Search for the cell housing the specified text and yield its (X, Y) center coordinate. 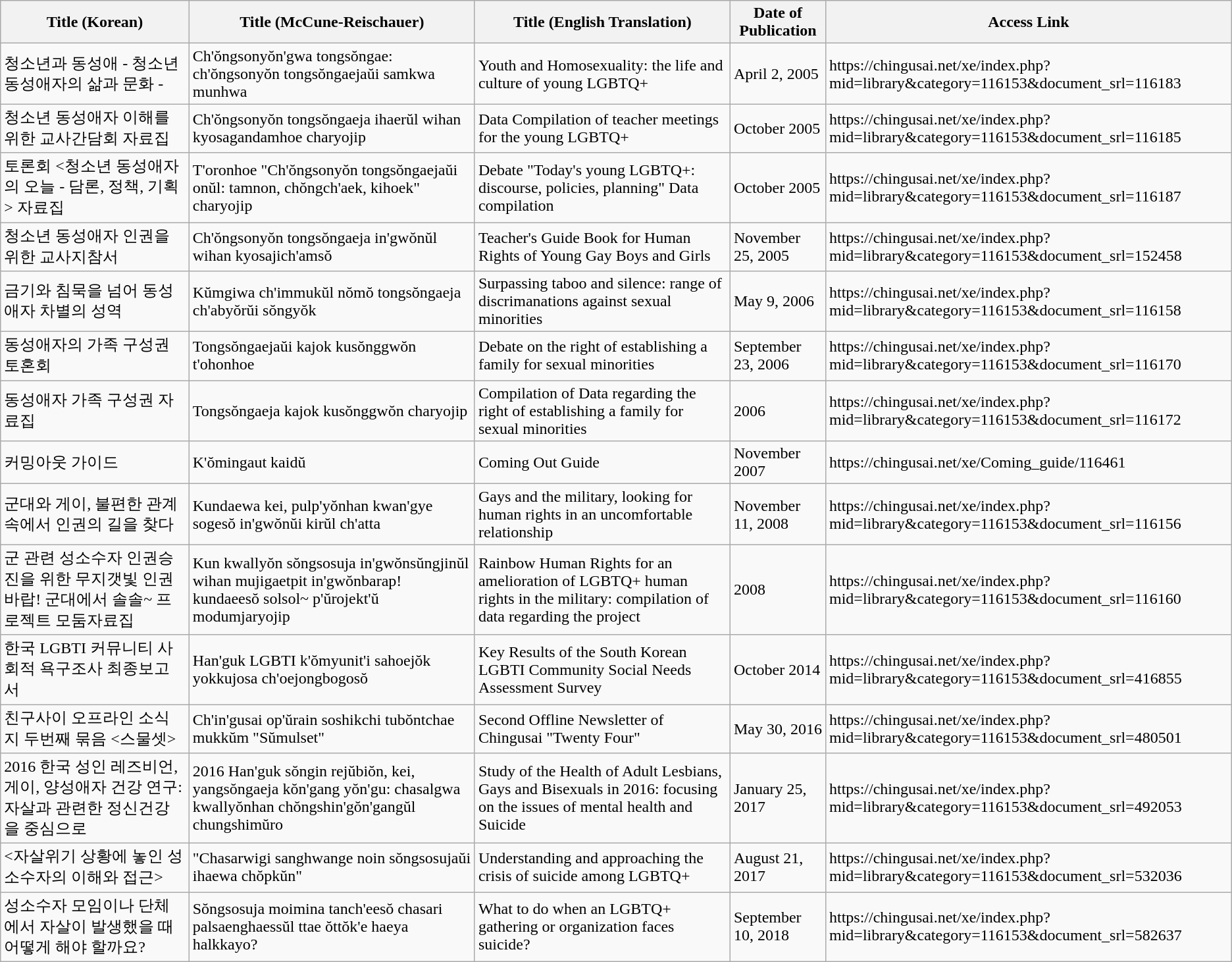
<자살위기 상황에 놓인 성소수자의 이해와 접근> (95, 868)
https://chingusai.net/xe/index.php?mid=library&category=116153&document_srl=492053 (1028, 798)
Key Results of the South Korean LGBTI Community Social Needs Assessment Survey (602, 670)
Teacher's Guide Book for Human Rights of Young Gay Boys and Girls (602, 247)
Date of Publication (778, 22)
청소년과 동성애 - 청소년 동성애자의 삶과 문화 - (95, 74)
https://chingusai.net/xe/index.php?mid=library&category=116153&document_srl=116156 (1028, 514)
April 2, 2005 (778, 74)
https://chingusai.net/xe/index.php?mid=library&category=116153&document_srl=416855 (1028, 670)
Ch'ŏngsonyŏn tongsŏngaeja ihaerŭl wihan kyosagandamhoe charyojip (332, 128)
성소수자 모임이나 단체에서 자살이 발생했을 때 어떻게 해야 할까요? (95, 927)
https://chingusai.net/xe/index.php?mid=library&category=116153&document_srl=532036 (1028, 868)
Access Link (1028, 22)
https://chingusai.net/xe/index.php?mid=library&category=116153&document_srl=152458 (1028, 247)
Tongsŏngaejaŭi kajok kusŏnggwŏn t'ohonhoe (332, 356)
Title (English Translation) (602, 22)
Debate "Today's young LGBTQ+: discourse, policies, planning" Data compilation (602, 188)
군 관련 성소수자 인권승진을 위한 무지갯빛 인권바랍! 군대에서 솔솔~ 프로젝트 모둠자료집 (95, 590)
https://chingusai.net/xe/index.php?mid=library&category=116153&document_srl=116185 (1028, 128)
커밍아웃 가이드 (95, 462)
https://chingusai.net/xe/index.php?mid=library&category=116153&document_srl=116158 (1028, 302)
Title (Korean) (95, 22)
August 21, 2017 (778, 868)
Understanding and approaching the crisis of suicide among LGBTQ+ (602, 868)
금기와 침묵을 넘어 동성애자 차별의 성역 (95, 302)
Sŏngsosuja moimina tanch'eesŏ chasari palsaenghaessŭl ttae ŏttŏk'e haeya halkkayo? (332, 927)
Kundaewa kei, pulp'yŏnhan kwan'gye sogesŏ in'gwŏnŭi kirŭl ch'atta (332, 514)
January 25, 2017 (778, 798)
Kun kwallyŏn sŏngsosuja in'gwŏnsŭngjinŭl wihan mujigaetpit in'gwŏnbarap! kundaeesŏ solsol~ p'ŭrojekt'ŭ modumjaryojip (332, 590)
2006 (778, 411)
동성애자의 가족 구성권 토혼회 (95, 356)
K'ŏmingaut kaidŭ (332, 462)
Second Offline Newsletter of Chingusai "Twenty Four" (602, 729)
November 11, 2008 (778, 514)
May 30, 2016 (778, 729)
https://chingusai.net/xe/index.php?mid=library&category=116153&document_srl=116170 (1028, 356)
https://chingusai.net/xe/index.php?mid=library&category=116153&document_srl=116172 (1028, 411)
Kŭmgiwa ch'immukŭl nŏmŏ tongsŏngaeja ch'abyŏrŭi sŏngyŏk (332, 302)
May 9, 2006 (778, 302)
한국 LGBTI 커뮤니티 사회적 욕구조사 최종보고서 (95, 670)
Ch'ŏngsonyŏn tongsŏngaeja in'gwŏnŭl wihan kyosajich'amsŏ (332, 247)
Tongsŏngaeja kajok kusŏnggwŏn charyojip (332, 411)
토론회 <청소년 동성애자의 오늘 - 담론, 정책, 기획> 자료집 (95, 188)
Youth and Homosexuality: the life and culture of young LGBTQ+ (602, 74)
2016 Han'guk sŏngin rejŭbiŏn, kei, yangsŏngaeja kŏn'gang yŏn'gu: chasalgwa kwallyŏnhan chŏngshin'gŏn'gangŭl chungshimŭro (332, 798)
September 23, 2006 (778, 356)
https://chingusai.net/xe/index.php?mid=library&category=116153&document_srl=582637 (1028, 927)
Surpassing taboo and silence: range of discrimanations against sexual minorities (602, 302)
Gays and the military, looking for human rights in an uncomfortable relationship (602, 514)
Debate on the right of establishing a family for sexual minorities (602, 356)
https://chingusai.net/xe/Coming_guide/116461 (1028, 462)
Data Compilation of teacher meetings for the young LGBTQ+ (602, 128)
Title (McCune-Reischauer) (332, 22)
Ch'in'gusai op'ŭrain soshikchi tubŏntchae mukkŭm "Sŭmulset" (332, 729)
Coming Out Guide (602, 462)
What to do when an LGBTQ+ gathering or organization faces suicide? (602, 927)
T'oronhoe "Ch'ŏngsonyŏn tongsŏngaejaŭi onŭl: tamnon, chŏngch'aek, kihoek" charyojip (332, 188)
"Chasarwigi sanghwange noin sŏngsosujaŭi ihaewa chŏpkŭn" (332, 868)
청소년 동성애자 인권을 위한 교사지참서 (95, 247)
November 25, 2005 (778, 247)
친구사이 오프라인 소식지 두번째 묶음 <스물셋> (95, 729)
2008 (778, 590)
Ch'ŏngsonyŏn'gwa tongsŏngae: ch'ŏngsonyŏn tongsŏngaejaŭi samkwa munhwa (332, 74)
Study of the Health of Adult Lesbians, Gays and Bisexuals in 2016: focusing on the issues of mental health and Suicide (602, 798)
2016 한국 성인 레즈비언, 게이, 양성애자 건강 연구: 자살과 관련한 정신건강을 중심으로 (95, 798)
Rainbow Human Rights for an amelioration of LGBTQ+ human rights in the military: compilation of data regarding the project (602, 590)
September 10, 2018 (778, 927)
청소년 동성애자 이해를 위한 교사간담회 자료집 (95, 128)
Compilation of Data regarding the right of establishing a family for sexual minorities (602, 411)
군대와 게이, 불편한 관계 속에서 인권의 길을 찾다 (95, 514)
https://chingusai.net/xe/index.php?mid=library&category=116153&document_srl=116183 (1028, 74)
https://chingusai.net/xe/index.php?mid=library&category=116153&document_srl=480501 (1028, 729)
https://chingusai.net/xe/index.php?mid=library&category=116153&document_srl=116160 (1028, 590)
Han'guk LGBTI k'ŏmyunit'i sahoejŏk yokkujosa ch'oejongbogosŏ (332, 670)
동성애자 가족 구성권 자료집 (95, 411)
November 2007 (778, 462)
https://chingusai.net/xe/index.php?mid=library&category=116153&document_srl=116187 (1028, 188)
October 2014 (778, 670)
